Find where the given text appears and provide that cell's center as [x, y] coordinate. 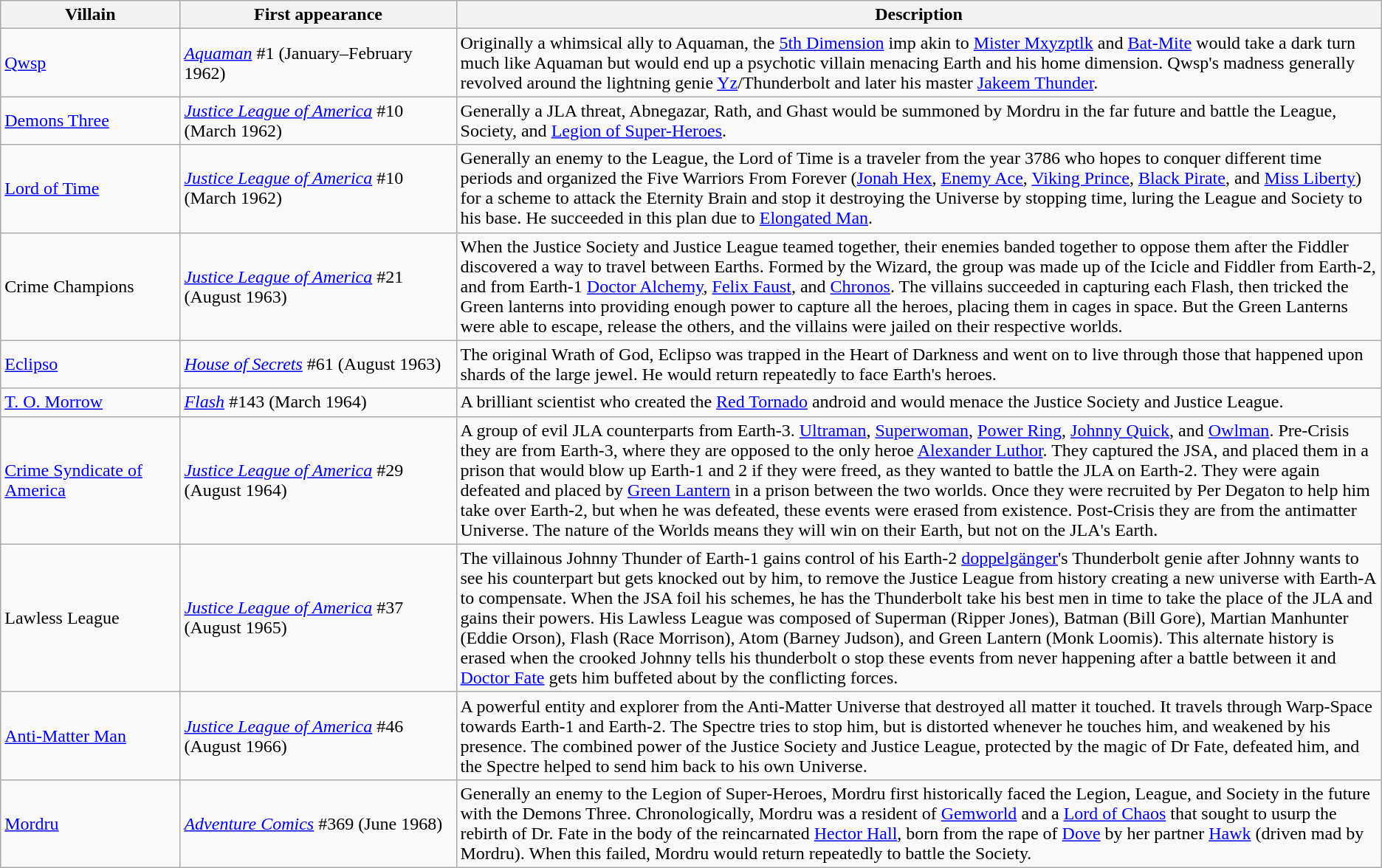
Eclipso [90, 365]
Justice League of America #29 (August 1964) [318, 480]
Justice League of America #21 (August 1963) [318, 286]
A brilliant scientist who created the Red Tornado android and would menace the Justice Society and Justice League. [918, 402]
First appearance [318, 15]
Lord of Time [90, 189]
Adventure Comics #369 (June 1968) [318, 824]
Description [918, 15]
House of Secrets #61 (August 1963) [318, 365]
Mordru [90, 824]
Crime Champions [90, 286]
Demons Three [90, 121]
T. O. Morrow [90, 402]
Aquaman #1 (January–February 1962) [318, 63]
Justice League of America #37 (August 1965) [318, 618]
Qwsp [90, 63]
Flash #143 (March 1964) [318, 402]
Justice League of America #46 (August 1966) [318, 735]
Crime Syndicate of America [90, 480]
Villain [90, 15]
Lawless League [90, 618]
Anti-Matter Man [90, 735]
